Return [x, y] of the center of cell containing provided text 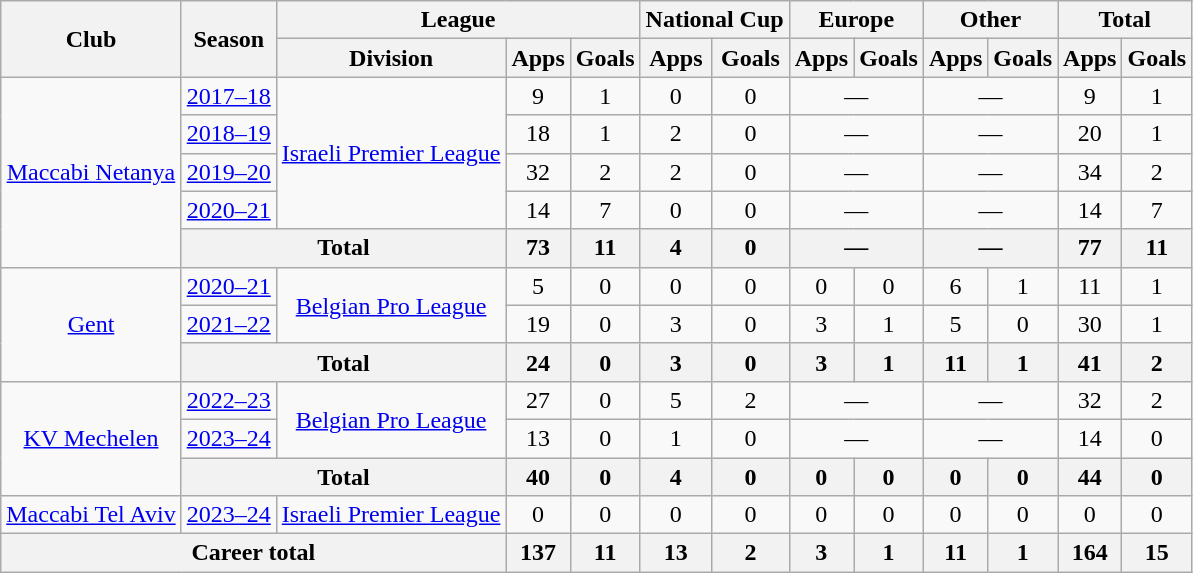
34 [1090, 172]
2017–18 [228, 96]
18 [538, 134]
Gent [91, 324]
73 [538, 248]
77 [1090, 248]
15 [1157, 553]
National Cup [714, 20]
137 [538, 553]
40 [538, 477]
27 [538, 400]
6 [955, 286]
2022–23 [228, 400]
Europe [856, 20]
Maccabi Netanya [91, 172]
30 [1090, 324]
League [458, 20]
Club [91, 39]
2019–20 [228, 172]
164 [1090, 553]
20 [1090, 134]
19 [538, 324]
Maccabi Tel Aviv [91, 515]
KV Mechelen [91, 438]
Other [990, 20]
Season [228, 39]
2018–19 [228, 134]
44 [1090, 477]
Career total [254, 553]
24 [538, 362]
41 [1090, 362]
Division [391, 58]
2021–22 [228, 324]
